Locate the cell with the specified text and output its [X, Y] center coordinate. 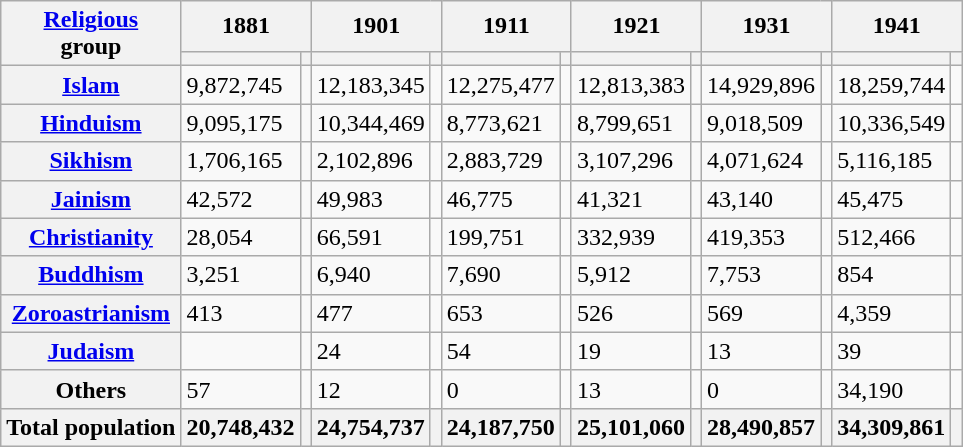
1,706,165 [240, 161]
Total population [91, 427]
569 [762, 313]
2,883,729 [500, 161]
419,353 [762, 237]
413 [240, 313]
25,101,060 [630, 427]
12,183,345 [370, 85]
332,939 [630, 237]
34,309,861 [892, 427]
12 [370, 389]
7,753 [762, 275]
Religiousgroup [91, 34]
Hinduism [91, 123]
8,799,651 [630, 123]
4,359 [892, 313]
19 [630, 351]
49,983 [370, 199]
5,116,185 [892, 161]
54 [500, 351]
18,259,744 [892, 85]
1911 [506, 26]
12,275,477 [500, 85]
Jainism [91, 199]
3,251 [240, 275]
39 [892, 351]
5,912 [630, 275]
20,748,432 [240, 427]
57 [240, 389]
Christianity [91, 237]
Zoroastrianism [91, 313]
1881 [246, 26]
1941 [897, 26]
28,490,857 [762, 427]
28,054 [240, 237]
1901 [376, 26]
854 [892, 275]
Others [91, 389]
10,336,549 [892, 123]
9,018,509 [762, 123]
46,775 [500, 199]
6,940 [370, 275]
7,690 [500, 275]
12,813,383 [630, 85]
Sikhism [91, 161]
Buddhism [91, 275]
1931 [767, 26]
3,107,296 [630, 161]
24,187,750 [500, 427]
10,344,469 [370, 123]
43,140 [762, 199]
199,751 [500, 237]
45,475 [892, 199]
24,754,737 [370, 427]
2,102,896 [370, 161]
34,190 [892, 389]
9,872,745 [240, 85]
8,773,621 [500, 123]
512,466 [892, 237]
526 [630, 313]
4,071,624 [762, 161]
1921 [636, 26]
Judaism [91, 351]
42,572 [240, 199]
14,929,896 [762, 85]
477 [370, 313]
9,095,175 [240, 123]
24 [370, 351]
41,321 [630, 199]
66,591 [370, 237]
Islam [91, 85]
653 [500, 313]
